Find where the given text appears and provide that cell's center as [X, Y] coordinate. 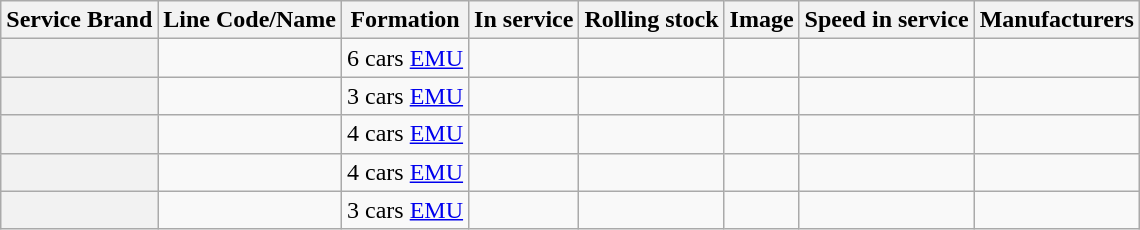
Speed in service [886, 20]
Line Code/Name [250, 20]
Service Brand [80, 20]
Image [762, 20]
In service [524, 20]
Formation [406, 20]
6 cars EMU [406, 58]
Manufacturers [1056, 20]
Rolling stock [652, 20]
